Find where the given text appears and provide that cell's center as (x, y) coordinate. 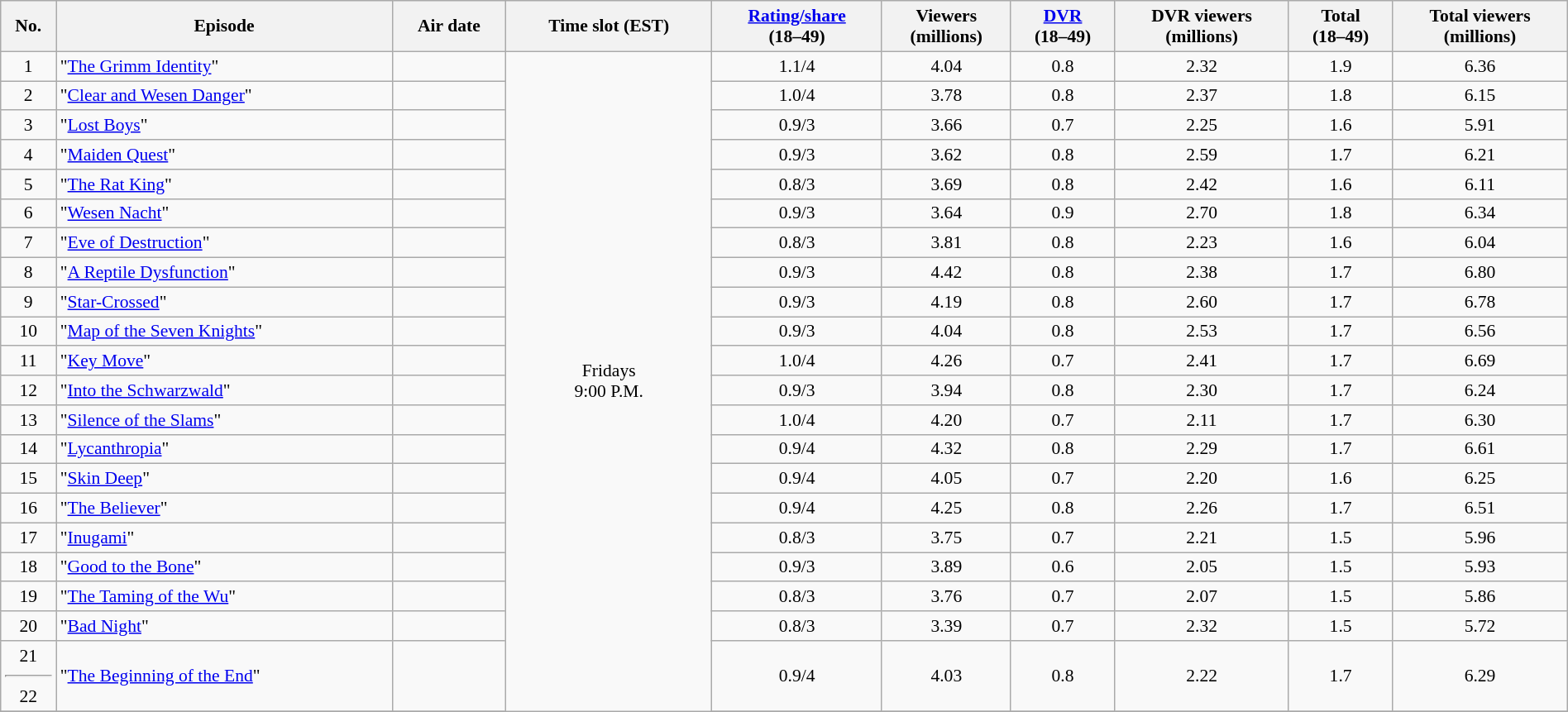
3.39 (946, 626)
3.64 (946, 213)
"The Believer" (225, 509)
4 (28, 155)
20 (28, 626)
6.25 (1480, 479)
11 (28, 361)
5.96 (1480, 538)
2.29 (1202, 449)
2.21 (1202, 538)
"Star-Crossed" (225, 302)
1.9 (1340, 66)
"Good to the Bone" (225, 567)
3.81 (946, 243)
6.11 (1480, 184)
"Key Move" (225, 361)
3.75 (946, 538)
"The Taming of the Wu" (225, 597)
Total viewers(millions) (1480, 26)
2.59 (1202, 155)
3.78 (946, 96)
6.29 (1480, 676)
12 (28, 390)
2.07 (1202, 597)
5.91 (1480, 126)
6.21 (1480, 155)
"Inugami" (225, 538)
13 (28, 420)
"Into the Schwarzwald" (225, 390)
6 (28, 213)
Episode (225, 26)
"The Grimm Identity" (225, 66)
6.24 (1480, 390)
Time slot (EST) (609, 26)
5 (28, 184)
Air date (448, 26)
4.03 (946, 676)
3.76 (946, 597)
"Clear and Wesen Danger" (225, 96)
2.22 (1202, 676)
6.15 (1480, 96)
2.20 (1202, 479)
"Lost Boys" (225, 126)
No. (28, 26)
DVR(18–49) (1062, 26)
6.30 (1480, 420)
2.41 (1202, 361)
"Maiden Quest" (225, 155)
"Bad Night" (225, 626)
6.34 (1480, 213)
6.04 (1480, 243)
"Eve of Destruction" (225, 243)
"Skin Deep" (225, 479)
1.1/4 (797, 66)
3.94 (946, 390)
"Map of the Seven Knights" (225, 332)
6.78 (1480, 302)
7 (28, 243)
6.51 (1480, 509)
"The Beginning of the End" (225, 676)
Viewers(millions) (946, 26)
4.20 (946, 420)
4.25 (946, 509)
Total(18–49) (1340, 26)
17 (28, 538)
Rating/share(18–49) (797, 26)
8 (28, 273)
2.37 (1202, 96)
2 (28, 96)
6.61 (1480, 449)
5.86 (1480, 597)
14 (28, 449)
"A Reptile Dysfunction" (225, 273)
18 (28, 567)
9 (28, 302)
4.32 (946, 449)
2.11 (1202, 420)
16 (28, 509)
2.42 (1202, 184)
"Silence of the Slams" (225, 420)
4.26 (946, 361)
2.30 (1202, 390)
"Lycanthropia" (225, 449)
0.9 (1062, 213)
3.62 (946, 155)
2.23 (1202, 243)
2.60 (1202, 302)
6.56 (1480, 332)
10 (28, 332)
2.38 (1202, 273)
6.69 (1480, 361)
"Wesen Nacht" (225, 213)
6.80 (1480, 273)
"The Rat King" (225, 184)
2122 (28, 676)
5.93 (1480, 567)
4.42 (946, 273)
6.36 (1480, 66)
3 (28, 126)
2.26 (1202, 509)
DVR viewers(millions) (1202, 26)
15 (28, 479)
3.66 (946, 126)
1 (28, 66)
3.69 (946, 184)
Fridays9:00 P.M. (609, 381)
3.89 (946, 567)
19 (28, 597)
5.72 (1480, 626)
4.19 (946, 302)
2.70 (1202, 213)
4.05 (946, 479)
0.6 (1062, 567)
2.05 (1202, 567)
2.53 (1202, 332)
2.25 (1202, 126)
